Find where the given text appears and provide that cell's center as [X, Y] coordinate. 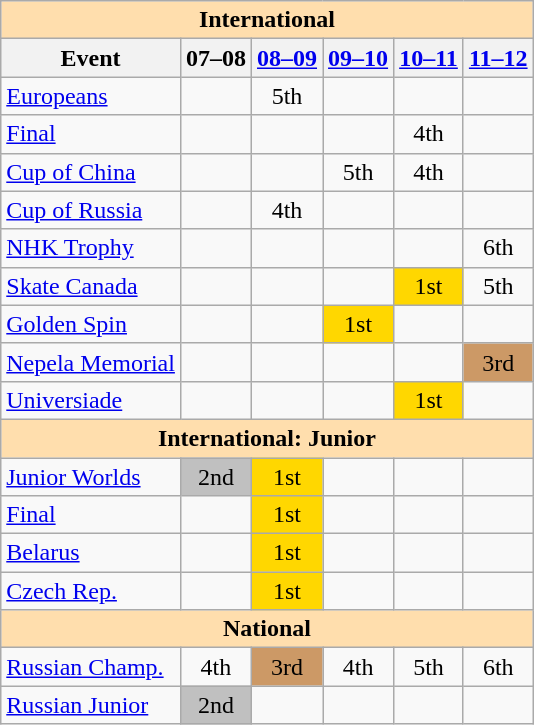
Golden Spin [91, 324]
Cup of China [91, 172]
Skate Canada [91, 286]
NHK Trophy [91, 248]
10–11 [429, 58]
Czech Rep. [91, 591]
Junior Worlds [91, 477]
Nepela Memorial [91, 362]
Universiade [91, 400]
Cup of Russia [91, 210]
Event [91, 58]
09–10 [358, 58]
International: Junior [267, 438]
08–09 [286, 58]
International [267, 20]
Belarus [91, 553]
11–12 [498, 58]
07–08 [216, 58]
Europeans [91, 96]
National [267, 629]
Russian Junior [91, 705]
Russian Champ. [91, 667]
